Identify which cell holds the provided text, then report its (x, y) central coordinate. 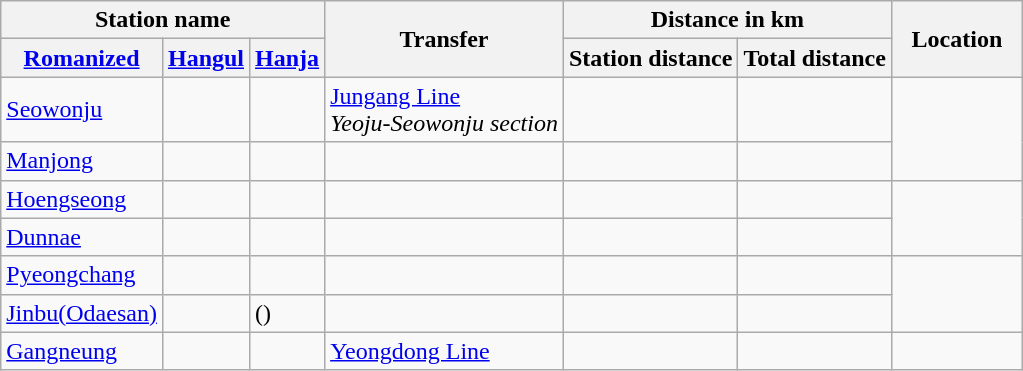
Jinbu(Odaesan) (82, 313)
Hangul (206, 58)
Hoengseong (82, 199)
Station name (163, 20)
Jungang LineYeoju-Seowonju section (444, 110)
Station distance (650, 58)
Transfer (444, 39)
Yeongdong Line (444, 351)
Dunnae (82, 237)
Seowonju (82, 110)
Manjong (82, 161)
Romanized (82, 58)
Total distance (815, 58)
Pyeongchang (82, 275)
Location (956, 39)
Hanja (288, 58)
Distance in km (727, 20)
Gangneung (82, 351)
() (288, 313)
